Extract the [X, Y] coordinate from the center of the cell holding the provided text.  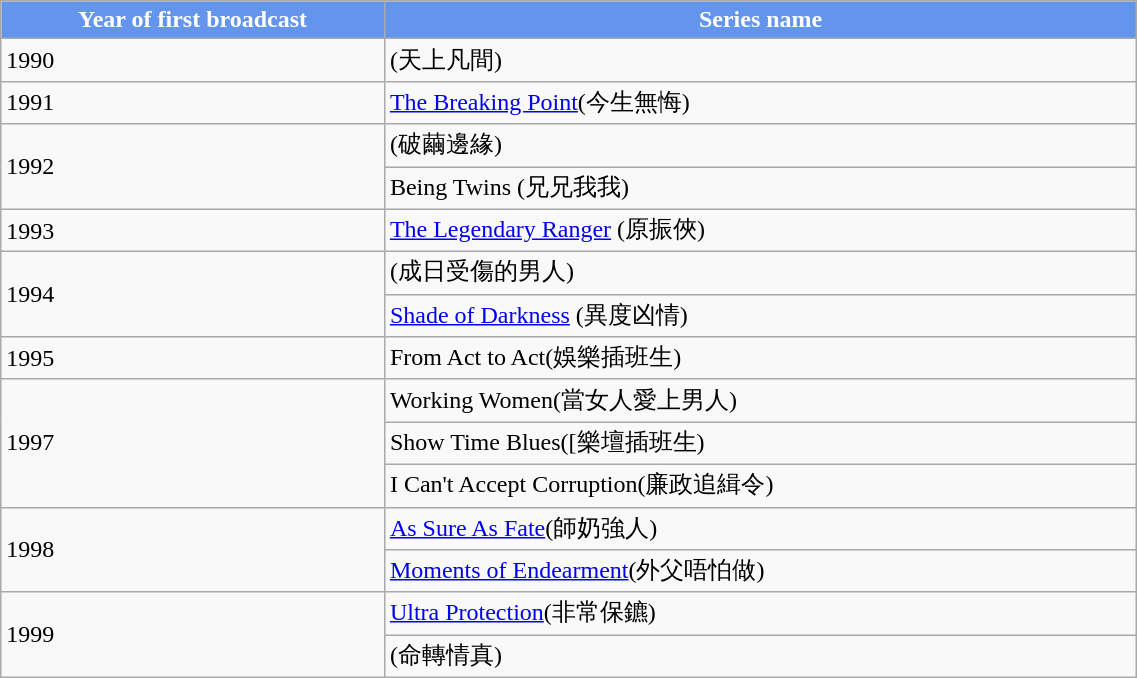
1995 [193, 358]
(成日受傷的男人) [760, 274]
1997 [193, 443]
Year of first broadcast [193, 20]
1992 [193, 166]
(天上凡間) [760, 60]
1990 [193, 60]
Working Women(當女人愛上男人) [760, 400]
Moments of Endearment(外父唔怕做) [760, 572]
Being Twins (兄兄我我) [760, 188]
Series name [760, 20]
The Legendary Ranger (原振俠) [760, 230]
As Sure As Fate(師奶強人) [760, 528]
Ultra Protection(非常保鑣) [760, 614]
1991 [193, 102]
I Can't Accept Corruption(廉政追緝令) [760, 486]
The Breaking Point(今生無悔) [760, 102]
(破繭邊緣) [760, 146]
From Act to Act(娛樂插班生) [760, 358]
Shade of Darkness (異度凶情) [760, 316]
1993 [193, 230]
(命轉情真) [760, 656]
Show Time Blues([樂壇插班生) [760, 444]
1998 [193, 550]
1999 [193, 634]
1994 [193, 294]
